Detect which cell encompasses the target text, then output its [x, y] center coordinate. 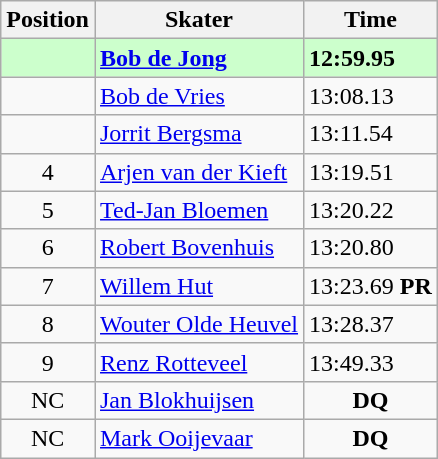
Jan Blokhuijsen [198, 400]
13:28.37 [371, 324]
Position [48, 20]
8 [48, 324]
12:59.95 [371, 58]
Ted-Jan Bloemen [198, 210]
Jorrit Bergsma [198, 134]
4 [48, 172]
13:19.51 [371, 172]
Mark Ooijevaar [198, 438]
13:20.22 [371, 210]
9 [48, 362]
Wouter Olde Heuvel [198, 324]
Bob de Jong [198, 58]
13:08.13 [371, 96]
Skater [198, 20]
13:23.69 PR [371, 286]
7 [48, 286]
Time [371, 20]
13:49.33 [371, 362]
6 [48, 248]
5 [48, 210]
13:11.54 [371, 134]
Arjen van der Kieft [198, 172]
13:20.80 [371, 248]
Willem Hut [198, 286]
Bob de Vries [198, 96]
Renz Rotteveel [198, 362]
Robert Bovenhuis [198, 248]
